Return [X, Y] of the center of cell containing provided text 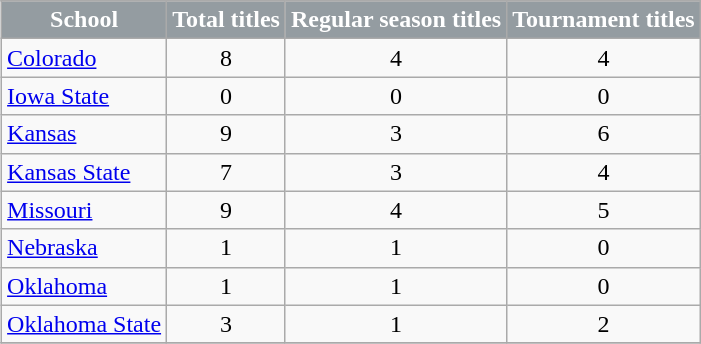
6 [604, 134]
Tournament titles [604, 20]
2 [604, 324]
7 [226, 172]
Total titles [226, 20]
5 [604, 210]
Iowa State [84, 96]
Missouri [84, 210]
Nebraska [84, 248]
Kansas State [84, 172]
School [84, 20]
Kansas [84, 134]
Oklahoma [84, 286]
Colorado [84, 58]
8 [226, 58]
Oklahoma State [84, 324]
Regular season titles [396, 20]
